Search for the cell housing the specified text and yield its [X, Y] center coordinate. 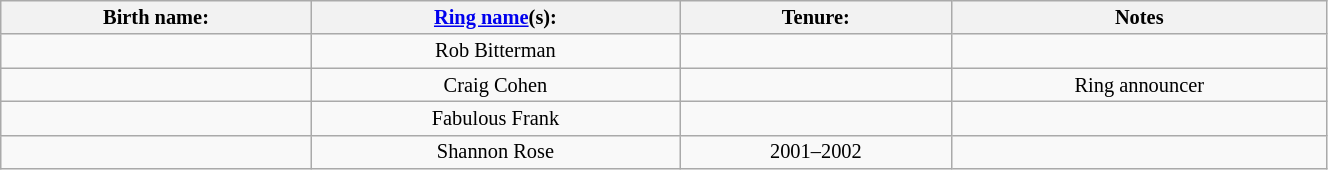
Ring name(s): [495, 17]
Shannon Rose [495, 152]
Notes [1139, 17]
2001–2002 [816, 152]
Birth name: [156, 17]
Fabulous Frank [495, 118]
Rob Bitterman [495, 51]
Ring announcer [1139, 85]
Craig Cohen [495, 85]
Tenure: [816, 17]
